Determine the (x, y) coordinate at the center of the cell enclosing the given text.  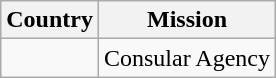
Country (50, 20)
Mission (186, 20)
Consular Agency (186, 58)
